Detect which cell encompasses the target text, then output its [x, y] center coordinate. 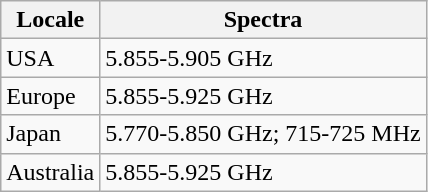
Locale [50, 20]
USA [50, 58]
5.855-5.905 GHz [263, 58]
Europe [50, 96]
Spectra [263, 20]
5.770-5.850 GHz; 715-725 MHz [263, 134]
Japan [50, 134]
Australia [50, 172]
